Identify which cell holds the provided text, then report its (X, Y) central coordinate. 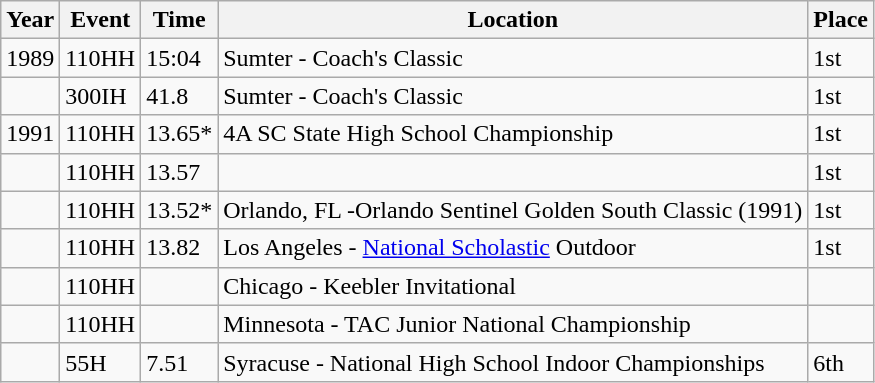
Minnesota - TAC Junior National Championship (513, 324)
15:04 (180, 58)
6th (841, 362)
Los Angeles - National Scholastic Outdoor (513, 248)
13.65* (180, 134)
Time (180, 20)
Syracuse - National High School Indoor Championships (513, 362)
55H (100, 362)
Event (100, 20)
1991 (30, 134)
300IH (100, 96)
1989 (30, 58)
Year (30, 20)
4A SC State High School Championship (513, 134)
Chicago - Keebler Invitational (513, 286)
13.52* (180, 210)
7.51 (180, 362)
Location (513, 20)
41.8 (180, 96)
13.82 (180, 248)
Place (841, 20)
Orlando, FL -Orlando Sentinel Golden South Classic (1991) (513, 210)
13.57 (180, 172)
